Capture the cell that displays the provided text and extract its [x, y] central coordinate. 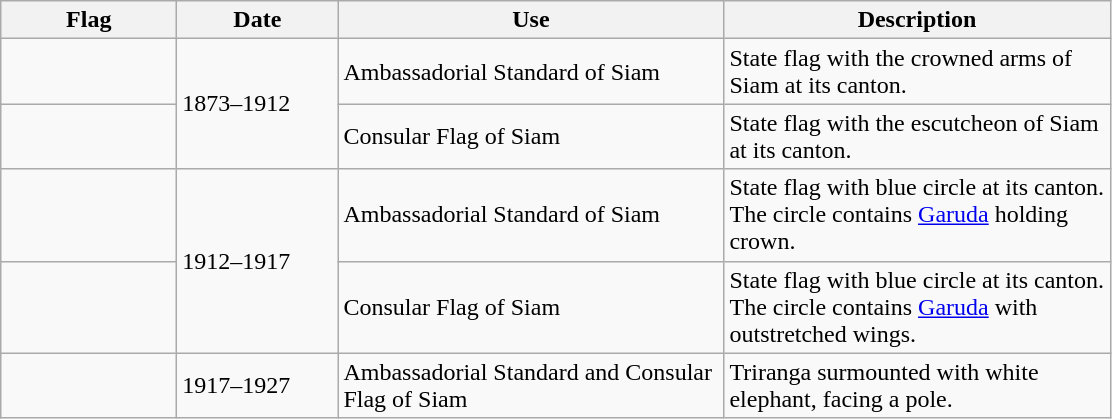
Use [531, 20]
State flag with the escutcheon of Siam at its canton. [917, 136]
State flag with blue circle at its canton. The circle contains Garuda with outstretched wings. [917, 307]
Flag [89, 20]
Date [258, 20]
1873–1912 [258, 104]
Ambassadorial Standard and Consular Flag of Siam [531, 386]
Triranga surmounted with white elephant, facing a pole. [917, 386]
State flag with blue circle at its canton. The circle contains Garuda holding crown. [917, 215]
1917–1927 [258, 386]
1912–1917 [258, 261]
Description [917, 20]
State flag with the crowned arms of Siam at its canton. [917, 72]
